From the cell containing the given text, extract its center point as [x, y] coordinate. 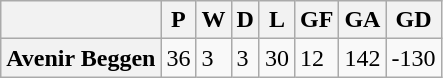
GD [414, 20]
GA [362, 20]
36 [178, 58]
30 [276, 58]
D [245, 20]
GF [317, 20]
12 [317, 58]
P [178, 20]
W [214, 20]
L [276, 20]
142 [362, 58]
-130 [414, 58]
Avenir Beggen [81, 58]
